Detect which cell encompasses the target text, then output its (X, Y) center coordinate. 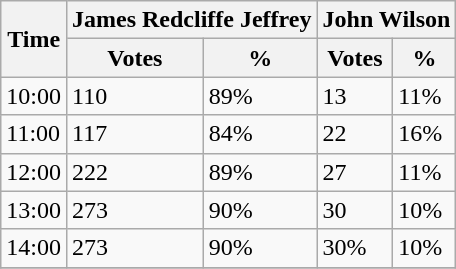
Time (34, 39)
110 (134, 96)
12:00 (34, 172)
14:00 (34, 248)
11:00 (34, 134)
30% (355, 248)
13:00 (34, 210)
16% (424, 134)
27 (355, 172)
James Redcliffe Jeffrey (192, 20)
22 (355, 134)
222 (134, 172)
13 (355, 96)
30 (355, 210)
10:00 (34, 96)
John Wilson (386, 20)
84% (260, 134)
117 (134, 134)
